For the text-containing cell, return its midpoint in [X, Y] coordinate format. 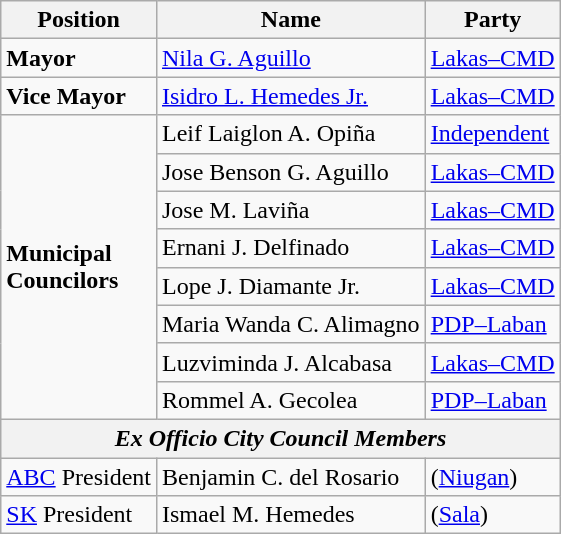
Ex Officio City Council Members [280, 438]
SK President [79, 515]
Benjamin C. del Rosario [290, 477]
Vice Mayor [79, 96]
Ernani J. Delfinado [290, 248]
Jose Benson G. Aguillo [290, 172]
Ismael M. Hemedes [290, 515]
Party [492, 20]
Mayor [79, 58]
Maria Wanda C. Alimagno [290, 324]
Rommel A. Gecolea [290, 400]
Leif Laiglon A. Opiña [290, 134]
Independent [492, 134]
Isidro L. Hemedes Jr. [290, 96]
(Niugan) [492, 477]
MunicipalCouncilors [79, 267]
Name [290, 20]
Jose M. Laviña [290, 210]
Luzviminda J. Alcabasa [290, 362]
Lope J. Diamante Jr. [290, 286]
Position [79, 20]
Nila G. Aguillo [290, 58]
ABC President [79, 477]
(Sala) [492, 515]
